Identify which cell holds the provided text, then report its [X, Y] central coordinate. 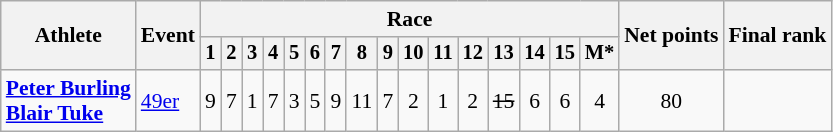
12 [473, 54]
Event [168, 36]
Net points [671, 36]
10 [413, 54]
8 [362, 54]
M* [600, 54]
14 [534, 54]
Peter BurlingBlair Tuke [68, 100]
80 [671, 100]
Final rank [777, 36]
49er [168, 100]
13 [504, 54]
Athlete [68, 36]
Race [410, 19]
